Output the (x, y) coordinate of the center of the cell containing the given text.  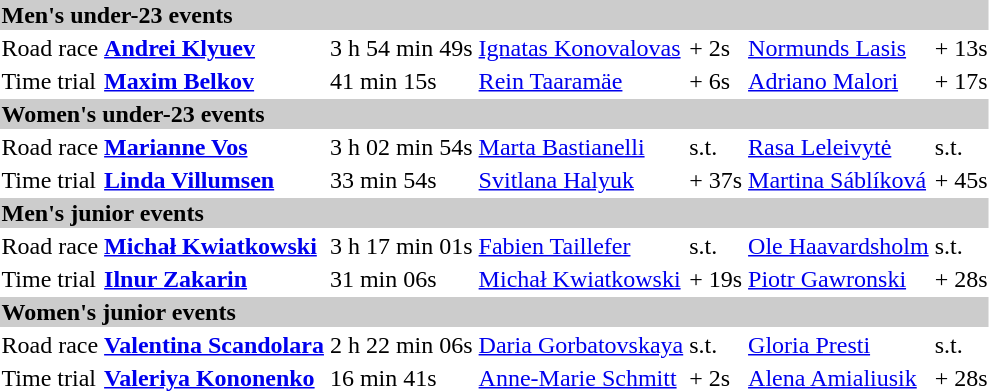
Marta Bastianelli (581, 147)
+ 17s (961, 81)
2 h 22 min 06s (401, 345)
Women's under-23 events (494, 114)
+ 6s (716, 81)
Daria Gorbatovskaya (581, 345)
+ 13s (961, 48)
Maxim Belkov (214, 81)
33 min 54s (401, 180)
Ignatas Konovalovas (581, 48)
3 h 02 min 54s (401, 147)
Marianne Vos (214, 147)
+ 2s (716, 48)
31 min 06s (401, 279)
3 h 17 min 01s (401, 246)
+ 45s (961, 180)
Gloria Presti (839, 345)
Martina Sáblíková (839, 180)
Men's under-23 events (494, 15)
+ 28s (961, 279)
3 h 54 min 49s (401, 48)
Fabien Taillefer (581, 246)
Adriano Malori (839, 81)
Valentina Scandolara (214, 345)
Rein Taaramäe (581, 81)
Andrei Klyuev (214, 48)
Svitlana Halyuk (581, 180)
Linda Villumsen (214, 180)
Ilnur Zakarin (214, 279)
+ 19s (716, 279)
+ 37s (716, 180)
Ole Haavardsholm (839, 246)
41 min 15s (401, 81)
Piotr Gawronski (839, 279)
Normunds Lasis (839, 48)
Men's junior events (494, 213)
Women's junior events (494, 312)
Rasa Leleivytė (839, 147)
